Provide the [X, Y] coordinate of the cell's center where the given text is located.  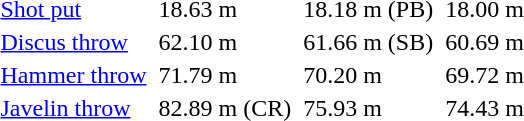
70.20 m [368, 75]
71.79 m [225, 75]
61.66 m (SB) [368, 42]
62.10 m [225, 42]
